Search for the cell housing the specified text and yield its (x, y) center coordinate. 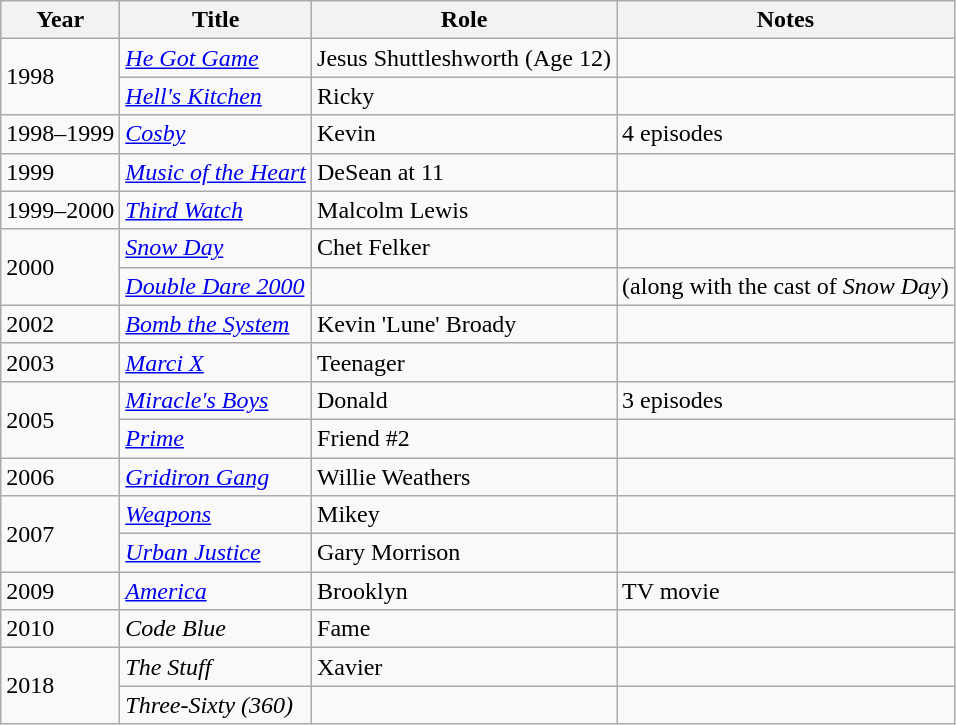
Kevin 'Lune' Broady (464, 324)
Code Blue (216, 629)
2005 (60, 419)
Brooklyn (464, 591)
Willie Weathers (464, 477)
2010 (60, 629)
Notes (786, 20)
2002 (60, 324)
DeSean at 11 (464, 172)
1999 (60, 172)
Music of the Heart (216, 172)
Urban Justice (216, 553)
Weapons (216, 515)
Gary Morrison (464, 553)
Title (216, 20)
2006 (60, 477)
He Got Game (216, 58)
2009 (60, 591)
Ricky (464, 96)
Xavier (464, 667)
2007 (60, 534)
Marci X (216, 362)
2003 (60, 362)
3 episodes (786, 400)
Third Watch (216, 210)
Bomb the System (216, 324)
Year (60, 20)
TV movie (786, 591)
Role (464, 20)
Three-Sixty (360) (216, 705)
The Stuff (216, 667)
2018 (60, 686)
Fame (464, 629)
2000 (60, 267)
Kevin (464, 134)
Donald (464, 400)
Friend #2 (464, 438)
Jesus Shuttleshworth (Age 12) (464, 58)
(along with the cast of Snow Day) (786, 286)
Miracle's Boys (216, 400)
4 episodes (786, 134)
Snow Day (216, 248)
1998 (60, 77)
Mikey (464, 515)
Teenager (464, 362)
Cosby (216, 134)
Prime (216, 438)
Hell's Kitchen (216, 96)
America (216, 591)
Double Dare 2000 (216, 286)
Malcolm Lewis (464, 210)
Gridiron Gang (216, 477)
1998–1999 (60, 134)
Chet Felker (464, 248)
1999–2000 (60, 210)
